Pinpoint the cell where the given text exists, returning its (X, Y) midpoint coordinate. 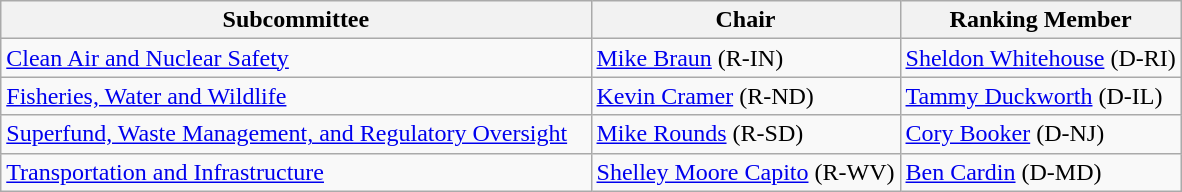
Ben Cardin (D-MD) (1040, 172)
Transportation and Infrastructure (296, 172)
Chair (746, 20)
Sheldon Whitehouse (D-RI) (1040, 58)
Fisheries, Water and Wildlife (296, 96)
Mike Rounds (R-SD) (746, 134)
Tammy Duckworth (D-IL) (1040, 96)
Shelley Moore Capito (R-WV) (746, 172)
Superfund, Waste Management, and Regulatory Oversight (296, 134)
Mike Braun (R-IN) (746, 58)
Cory Booker (D-NJ) (1040, 134)
Kevin Cramer (R-ND) (746, 96)
Ranking Member (1040, 20)
Clean Air and Nuclear Safety (296, 58)
Subcommittee (296, 20)
